Return the (X, Y) coordinate for the center point of the cell that contains the specified text.  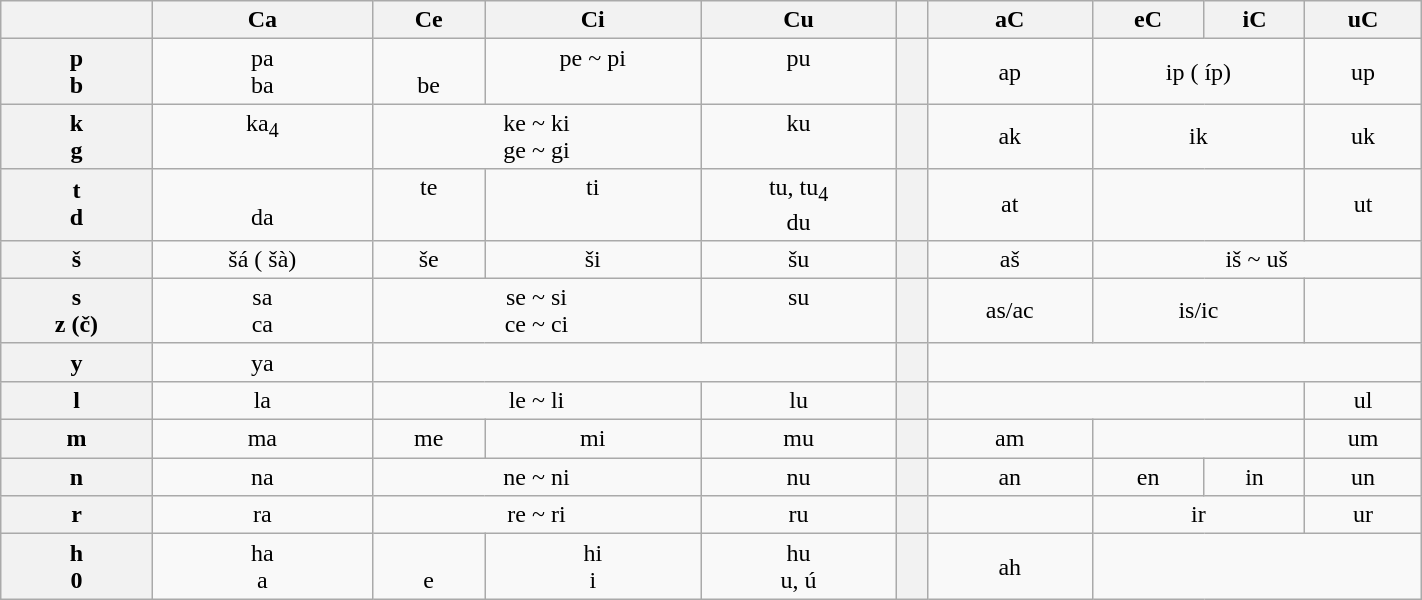
se ~ si ce ~ ci (536, 310)
Ci (593, 20)
s z (č) (76, 310)
šu (799, 259)
ha a (262, 566)
uk (1363, 136)
um (1363, 439)
ka4 (262, 136)
ah (1010, 566)
h 0 (76, 566)
le ~ li (536, 400)
eC (1148, 20)
hi i (593, 566)
ak (1010, 136)
da (262, 204)
ra (262, 515)
iC (1254, 20)
ke ~ ki ge ~ gi (536, 136)
ne ~ ni (536, 477)
iš ~ uš (1256, 259)
ut (1363, 204)
ya (262, 362)
me (428, 439)
pu (799, 72)
en (1148, 477)
l (76, 400)
ši (593, 259)
t d (76, 204)
ap (1010, 72)
in (1254, 477)
ru (799, 515)
mu (799, 439)
nu (799, 477)
Ce (428, 20)
pe ~ pi (593, 72)
ur (1363, 515)
y (76, 362)
be (428, 72)
aš (1010, 259)
as/ac (1010, 310)
pa ba (262, 72)
še (428, 259)
n (76, 477)
Cu (799, 20)
tu, tu4 du (799, 204)
te (428, 204)
at (1010, 204)
k g (76, 136)
ma (262, 439)
sa ca (262, 310)
šá ( šà) (262, 259)
un (1363, 477)
na (262, 477)
m (76, 439)
hu u, ú (799, 566)
up (1363, 72)
r (76, 515)
lu (799, 400)
p b (76, 72)
ku (799, 136)
an (1010, 477)
su (799, 310)
ti (593, 204)
Ca (262, 20)
ik (1198, 136)
is/ic (1198, 310)
š (76, 259)
aC (1010, 20)
re ~ ri (536, 515)
mi (593, 439)
am (1010, 439)
ul (1363, 400)
ip ( íp) (1198, 72)
uC (1363, 20)
la (262, 400)
e (428, 566)
ir (1198, 515)
